From the cell containing the given text, extract its center point as (X, Y) coordinate. 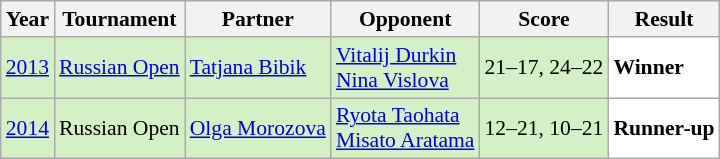
Opponent (406, 19)
Result (664, 19)
Partner (258, 19)
2014 (28, 128)
Tatjana Bibik (258, 68)
Tournament (120, 19)
Score (544, 19)
Ryota Taohata Misato Aratama (406, 128)
Runner-up (664, 128)
12–21, 10–21 (544, 128)
2013 (28, 68)
Winner (664, 68)
Olga Morozova (258, 128)
21–17, 24–22 (544, 68)
Vitalij Durkin Nina Vislova (406, 68)
Year (28, 19)
